From the cell containing the given text, extract its center point as (X, Y) coordinate. 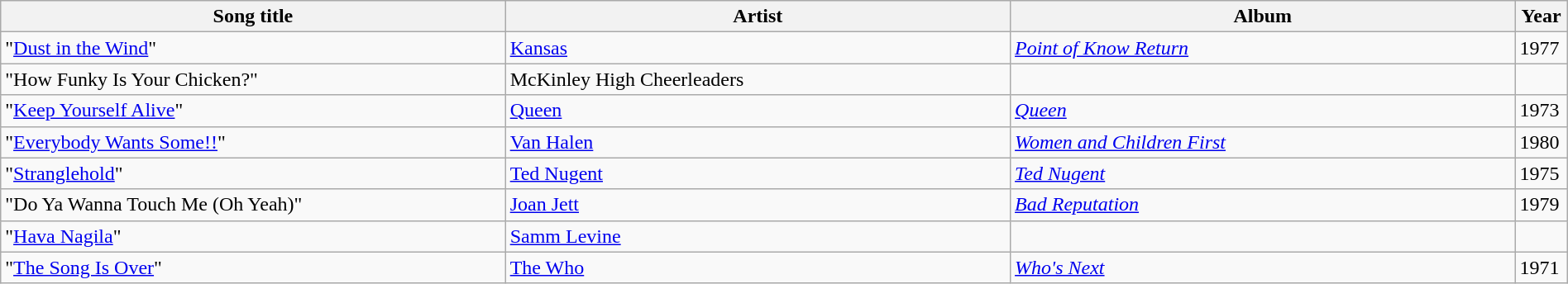
Van Halen (758, 142)
Song title (253, 17)
The Who (758, 267)
"Do Ya Wanna Touch Me (Oh Yeah)" (253, 205)
Samm Levine (758, 236)
Joan Jett (758, 205)
McKinley High Cheerleaders (758, 79)
1980 (1542, 142)
1973 (1542, 111)
Who's Next (1263, 267)
Point of Know Return (1263, 48)
"The Song Is Over" (253, 267)
Year (1542, 17)
Artist (758, 17)
1975 (1542, 173)
1979 (1542, 205)
"Keep Yourself Alive" (253, 111)
"Dust in the Wind" (253, 48)
"How Funky Is Your Chicken?" (253, 79)
Bad Reputation (1263, 205)
1977 (1542, 48)
"Hava Nagila" (253, 236)
Album (1263, 17)
"Stranglehold" (253, 173)
Kansas (758, 48)
1971 (1542, 267)
"Everybody Wants Some!!" (253, 142)
Women and Children First (1263, 142)
